Determine the [x, y] coordinate at the center of the cell enclosing the given text.  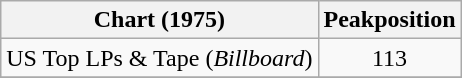
Chart (1975) [160, 20]
Peakposition [390, 20]
US Top LPs & Tape (Billboard) [160, 58]
113 [390, 58]
